Search for the cell housing the specified text and yield its [x, y] center coordinate. 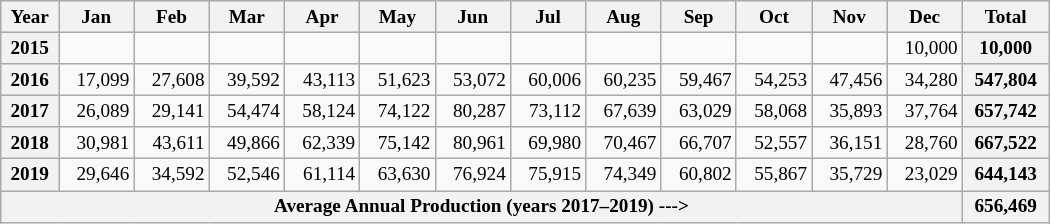
67,639 [624, 111]
2018 [30, 143]
43,611 [172, 143]
74,122 [398, 111]
667,522 [1006, 143]
17,099 [96, 80]
23,029 [924, 175]
Apr [322, 17]
27,608 [172, 80]
26,089 [96, 111]
66,707 [698, 143]
657,742 [1006, 111]
28,760 [924, 143]
547,804 [1006, 80]
80,961 [472, 143]
43,113 [322, 80]
36,151 [850, 143]
58,068 [774, 111]
60,802 [698, 175]
63,630 [398, 175]
Average Annual Production (years 2017–2019) ---> [482, 206]
58,124 [322, 111]
76,924 [472, 175]
Year [30, 17]
29,646 [96, 175]
37,764 [924, 111]
75,142 [398, 143]
70,467 [624, 143]
Dec [924, 17]
Sep [698, 17]
Jan [96, 17]
Aug [624, 17]
75,915 [548, 175]
61,114 [322, 175]
2016 [30, 80]
47,456 [850, 80]
62,339 [322, 143]
74,349 [624, 175]
Jul [548, 17]
Nov [850, 17]
656,469 [1006, 206]
51,623 [398, 80]
59,467 [698, 80]
54,474 [246, 111]
80,287 [472, 111]
Total [1006, 17]
39,592 [246, 80]
69,980 [548, 143]
52,557 [774, 143]
2015 [30, 48]
34,280 [924, 80]
55,867 [774, 175]
34,592 [172, 175]
60,235 [624, 80]
2017 [30, 111]
60,006 [548, 80]
53,072 [472, 80]
54,253 [774, 80]
644,143 [1006, 175]
30,981 [96, 143]
May [398, 17]
Jun [472, 17]
52,546 [246, 175]
63,029 [698, 111]
35,893 [850, 111]
2019 [30, 175]
Mar [246, 17]
29,141 [172, 111]
35,729 [850, 175]
49,866 [246, 143]
73,112 [548, 111]
Feb [172, 17]
Oct [774, 17]
